For the text-containing cell, return its midpoint in [X, Y] coordinate format. 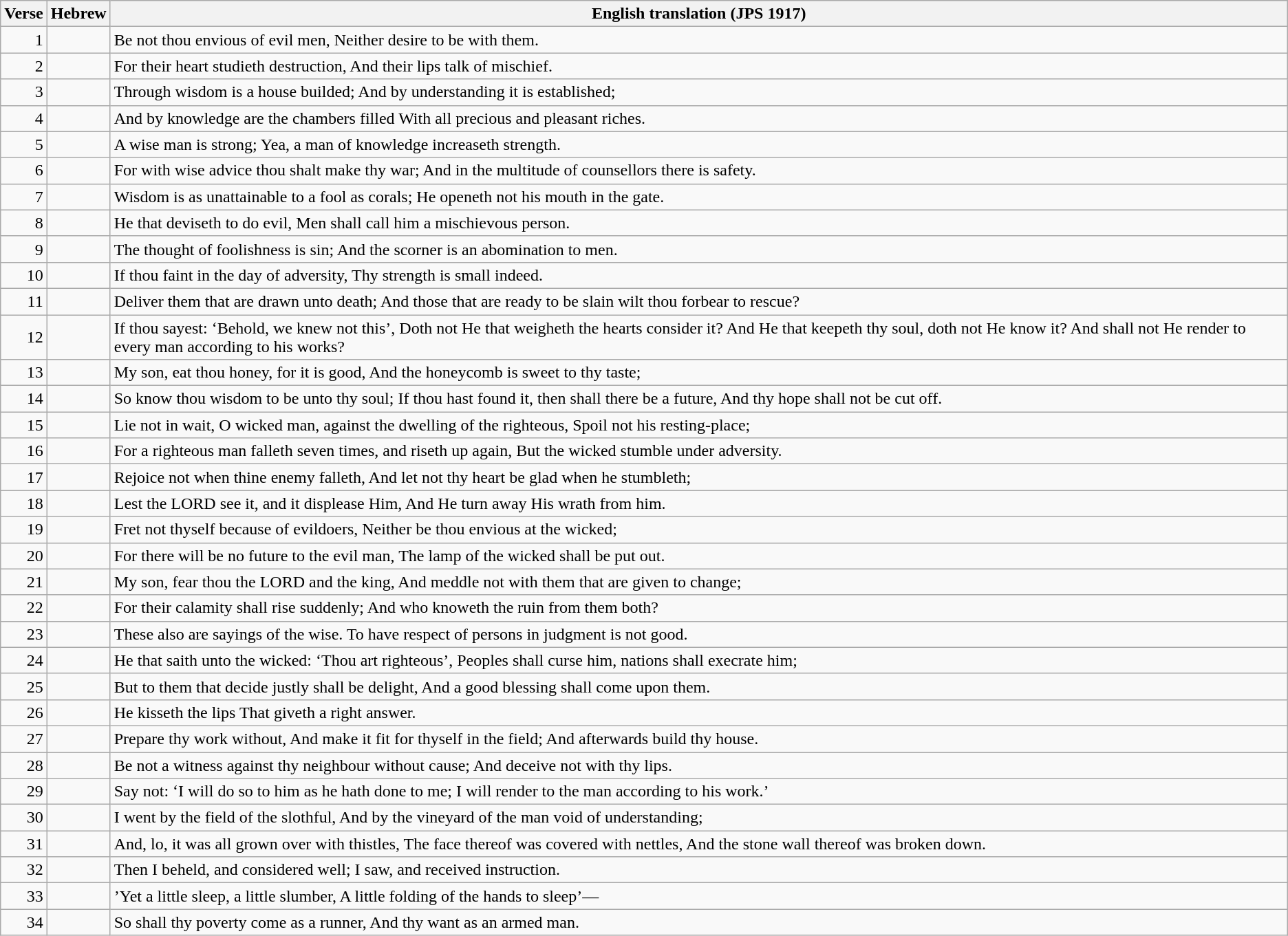
So know thou wisdom to be unto thy soul; If thou hast found it, then shall there be a future, And thy hope shall not be cut off. [699, 399]
He that deviseth to do evil, Men shall call him a mischievous person. [699, 223]
20 [24, 556]
Lie not in wait, O wicked man, against the dwelling of the righteous, Spoil not his resting-place; [699, 425]
These also are sayings of the wise. To have respect of persons in judgment is not good. [699, 634]
22 [24, 608]
I went by the field of the slothful, And by the vineyard of the man void of understanding; [699, 818]
’Yet a little sleep, a little slumber, A little folding of the hands to sleep’— [699, 896]
For a righteous man falleth seven times, and riseth up again, But the wicked stumble under adversity. [699, 451]
3 [24, 92]
23 [24, 634]
The thought of foolishness is sin; And the scorner is an abomination to men. [699, 249]
And by knowledge are the chambers filled With all precious and pleasant riches. [699, 118]
29 [24, 792]
Wisdom is as unattainable to a fool as corals; He openeth not his mouth in the gate. [699, 197]
Lest the LORD see it, and it displease Him, And He turn away His wrath from him. [699, 503]
But to them that decide justly shall be delight, And a good blessing shall come upon them. [699, 686]
Verse [24, 14]
Rejoice not when thine enemy falleth, And let not thy heart be glad when he stumbleth; [699, 477]
26 [24, 712]
8 [24, 223]
21 [24, 582]
16 [24, 451]
Say not: ‘I will do so to him as he hath done to me; I will render to the man according to his work.’ [699, 792]
5 [24, 144]
For their heart studieth destruction, And their lips talk of mischief. [699, 66]
27 [24, 739]
2 [24, 66]
My son, fear thou the LORD and the king, And meddle not with them that are given to change; [699, 582]
Through wisdom is a house builded; And by understanding it is established; [699, 92]
15 [24, 425]
For there will be no future to the evil man, The lamp of the wicked shall be put out. [699, 556]
19 [24, 530]
4 [24, 118]
12 [24, 337]
He kisseth the lips That giveth a right answer. [699, 712]
English translation (JPS 1917) [699, 14]
13 [24, 373]
A wise man is strong; Yea, a man of knowledge increaseth strength. [699, 144]
Be not a witness against thy neighbour without cause; And deceive not with thy lips. [699, 765]
18 [24, 503]
32 [24, 870]
Prepare thy work without, And make it fit for thyself in the field; And afterwards build thy house. [699, 739]
17 [24, 477]
1 [24, 40]
30 [24, 818]
So shall thy poverty come as a runner, And thy want as an armed man. [699, 922]
He that saith unto the wicked: ‘Thou art righteous’, Peoples shall curse him, nations shall execrate him; [699, 660]
28 [24, 765]
Then I beheld, and considered well; I saw, and received instruction. [699, 870]
6 [24, 171]
Fret not thyself because of evildoers, Neither be thou envious at the wicked; [699, 530]
25 [24, 686]
If thou faint in the day of adversity, Thy strength is small indeed. [699, 275]
For their calamity shall rise suddenly; And who knoweth the ruin from them both? [699, 608]
Be not thou envious of evil men, Neither desire to be with them. [699, 40]
For with wise advice thou shalt make thy war; And in the multitude of counsellors there is safety. [699, 171]
31 [24, 844]
10 [24, 275]
11 [24, 301]
And, lo, it was all grown over with thistles, The face thereof was covered with nettles, And the stone wall thereof was broken down. [699, 844]
14 [24, 399]
34 [24, 922]
24 [24, 660]
9 [24, 249]
Deliver them that are drawn unto death; And those that are ready to be slain wilt thou forbear to rescue? [699, 301]
33 [24, 896]
7 [24, 197]
Hebrew [78, 14]
My son, eat thou honey, for it is good, And the honeycomb is sweet to thy taste; [699, 373]
